Scan for the cell matching the given text and deliver its [x, y] coordinate at center. 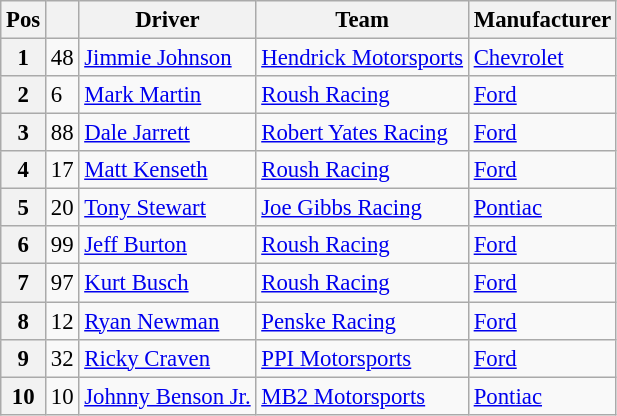
Team [362, 20]
Tony Stewart [168, 208]
4 [24, 170]
8 [24, 321]
Jimmie Johnson [168, 58]
88 [62, 133]
Mark Martin [168, 95]
48 [62, 58]
9 [24, 358]
5 [24, 208]
20 [62, 208]
17 [62, 170]
PPI Motorsports [362, 358]
3 [24, 133]
Driver [168, 20]
99 [62, 245]
Pos [24, 20]
Hendrick Motorsports [362, 58]
Penske Racing [362, 321]
97 [62, 283]
1 [24, 58]
Kurt Busch [168, 283]
Jeff Burton [168, 245]
Chevrolet [542, 58]
Joe Gibbs Racing [362, 208]
Dale Jarrett [168, 133]
Ryan Newman [168, 321]
Matt Kenseth [168, 170]
Ricky Craven [168, 358]
MB2 Motorsports [362, 396]
7 [24, 283]
Johnny Benson Jr. [168, 396]
32 [62, 358]
Robert Yates Racing [362, 133]
12 [62, 321]
2 [24, 95]
Manufacturer [542, 20]
